Pinpoint the cell where the given text exists, returning its [x, y] midpoint coordinate. 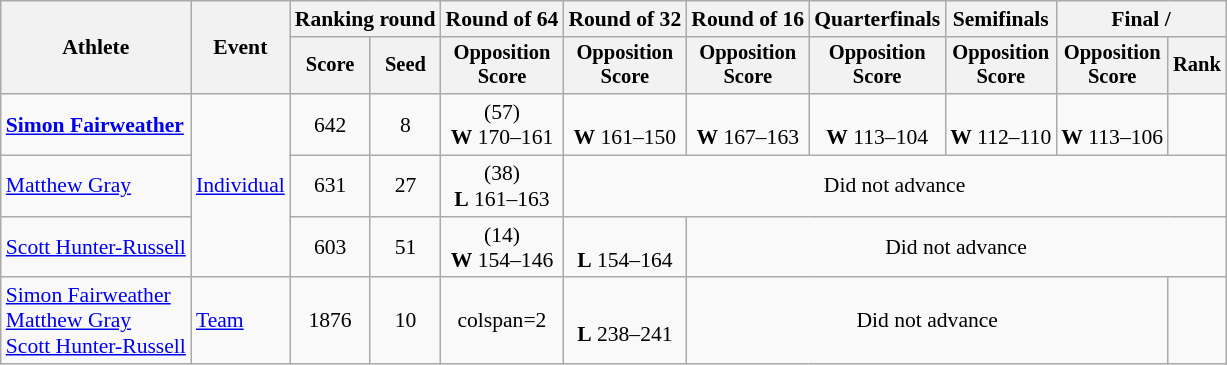
Round of 32 [624, 19]
W 161–150 [624, 124]
642 [330, 124]
Simon FairweatherMatthew GrayScott Hunter-Russell [96, 322]
Individual [240, 186]
Final / [1140, 19]
Score [330, 66]
Simon Fairweather [96, 124]
Rank [1197, 66]
L 154–164 [624, 248]
Round of 64 [502, 19]
Semifinals [1000, 19]
27 [405, 186]
Event [240, 48]
Scott Hunter-Russell [96, 248]
Athlete [96, 48]
W 113–106 [1112, 124]
Seed [405, 66]
603 [330, 248]
colspan=2 [502, 322]
10 [405, 322]
(14)W 154–146 [502, 248]
51 [405, 248]
(38)L 161–163 [502, 186]
Team [240, 322]
Quarterfinals [877, 19]
(57)W 170–161 [502, 124]
W 112–110 [1000, 124]
W 167–163 [748, 124]
Matthew Gray [96, 186]
Round of 16 [748, 19]
8 [405, 124]
L 238–241 [624, 322]
Ranking round [366, 19]
631 [330, 186]
W 113–104 [877, 124]
1876 [330, 322]
